From the cell containing the given text, extract its center point as (x, y) coordinate. 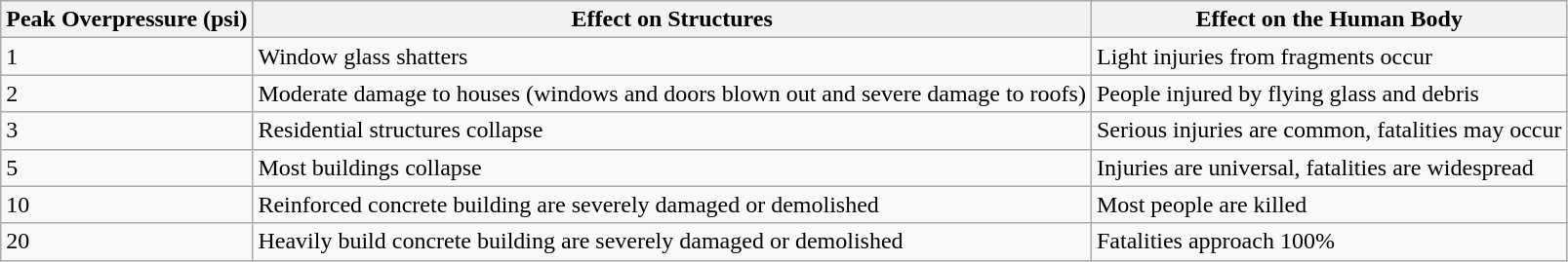
Reinforced concrete building are severely damaged or demolished (672, 205)
Most people are killed (1329, 205)
3 (127, 131)
Heavily build concrete building are severely damaged or demolished (672, 242)
1 (127, 56)
10 (127, 205)
Peak Overpressure (psi) (127, 19)
Window glass shatters (672, 56)
Most buildings collapse (672, 168)
Effect on Structures (672, 19)
People injured by flying glass and debris (1329, 94)
Effect on the Human Body (1329, 19)
2 (127, 94)
Fatalities approach 100% (1329, 242)
Residential structures collapse (672, 131)
Injuries are universal, fatalities are widespread (1329, 168)
Light injuries from fragments occur (1329, 56)
Moderate damage to houses (windows and doors blown out and severe damage to roofs) (672, 94)
Serious injuries are common, fatalities may occur (1329, 131)
20 (127, 242)
5 (127, 168)
